Return the [x, y] coordinate for the center point of the cell that contains the specified text.  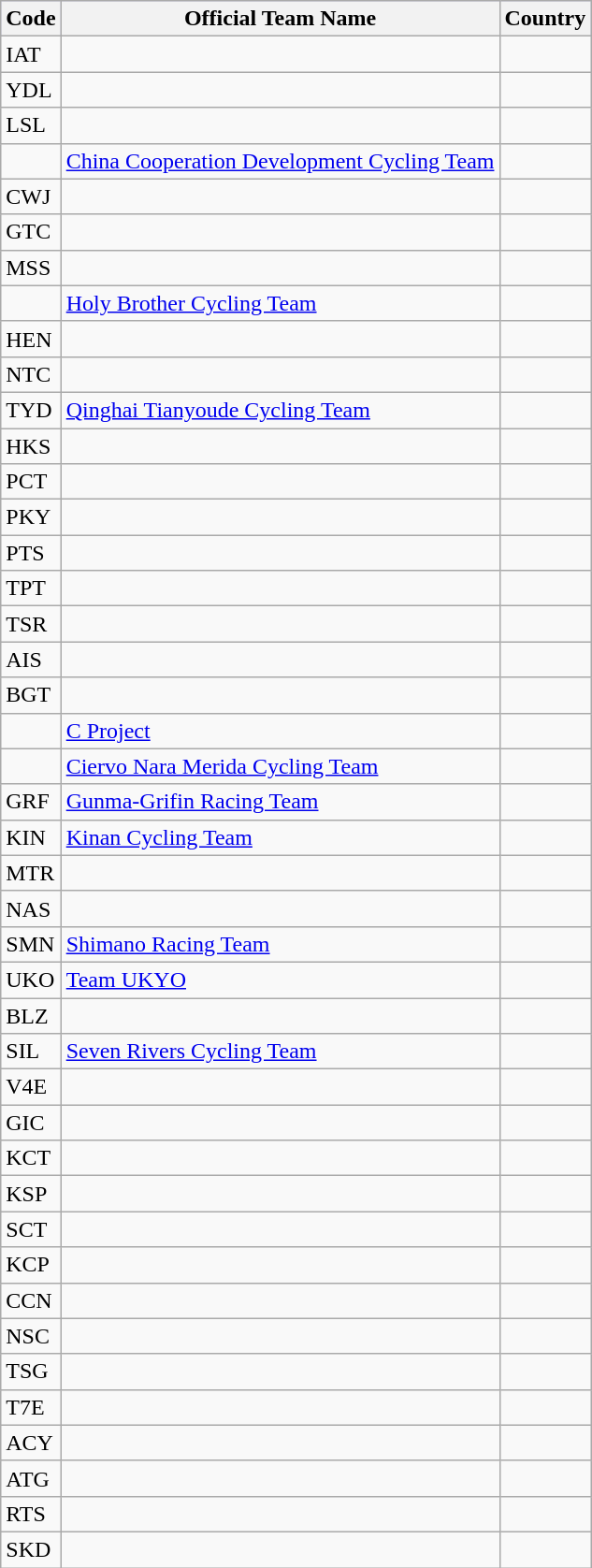
Holy Brother Cycling Team [281, 303]
NAS [31, 908]
KIN [31, 837]
V4E [31, 1087]
MSS [31, 268]
CCN [31, 1300]
Code [31, 19]
PKY [31, 517]
T7E [31, 1407]
PTS [31, 553]
KSP [31, 1194]
KCP [31, 1265]
C Project [281, 731]
PCT [31, 482]
MTR [31, 873]
Country [545, 19]
RTS [31, 1514]
Seven Rivers Cycling Team [281, 1052]
Gunma-Grifin Racing Team [281, 802]
Ciervo Nara Merida Cycling Team [281, 766]
AIS [31, 660]
SMN [31, 944]
BLZ [31, 1015]
CWJ [31, 196]
TSG [31, 1372]
IAT [31, 54]
NTC [31, 374]
Team UKYO [281, 980]
SIL [31, 1052]
SKD [31, 1549]
Shimano Racing Team [281, 944]
LSL [31, 125]
GRF [31, 802]
UKO [31, 980]
HEN [31, 339]
BGT [31, 695]
GTC [31, 232]
TPT [31, 588]
SCT [31, 1229]
HKS [31, 446]
TSR [31, 624]
KCT [31, 1158]
Kinan Cycling Team [281, 837]
YDL [31, 90]
ACY [31, 1443]
Qinghai Tianyoude Cycling Team [281, 410]
China Cooperation Development Cycling Team [281, 161]
GIC [31, 1123]
ATG [31, 1478]
NSC [31, 1336]
Official Team Name [281, 19]
TYD [31, 410]
